Output the [X, Y] coordinate of the center of the cell containing the given text.  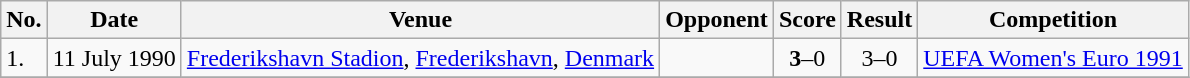
Score [807, 20]
Result [879, 20]
Frederikshavn Stadion, Frederikshavn, Denmark [420, 58]
No. [24, 20]
Venue [420, 20]
1. [24, 58]
Date [114, 20]
Competition [1054, 20]
UEFA Women's Euro 1991 [1054, 58]
11 July 1990 [114, 58]
Opponent [717, 20]
